Return the [x, y] coordinate for the center point of the cell that contains the specified text.  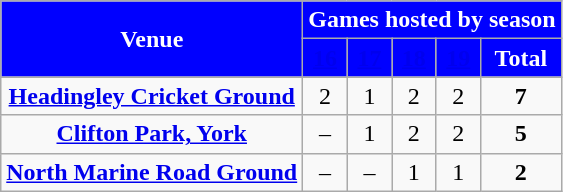
19 [458, 58]
16 [325, 58]
17 [369, 58]
Total [522, 58]
Venue [152, 39]
5 [522, 134]
North Marine Road Ground [152, 172]
7 [522, 96]
Games hosted by season [432, 20]
Headingley Cricket Ground [152, 96]
Clifton Park, York [152, 134]
18 [414, 58]
